Pinpoint the cell where the given text exists, returning its (X, Y) midpoint coordinate. 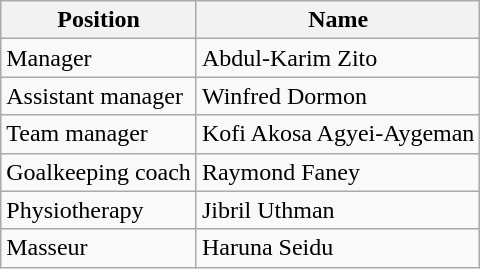
Physiotherapy (99, 210)
Position (99, 20)
Manager (99, 58)
Winfred Dormon (338, 96)
Haruna Seidu (338, 248)
Jibril Uthman (338, 210)
Kofi Akosa Agyei-Aygeman (338, 134)
Assistant manager (99, 96)
Abdul-Karim Zito (338, 58)
Goalkeeping coach (99, 172)
Masseur (99, 248)
Team manager (99, 134)
Name (338, 20)
Raymond Faney (338, 172)
